Pinpoint the cell where the given text exists, returning its (x, y) midpoint coordinate. 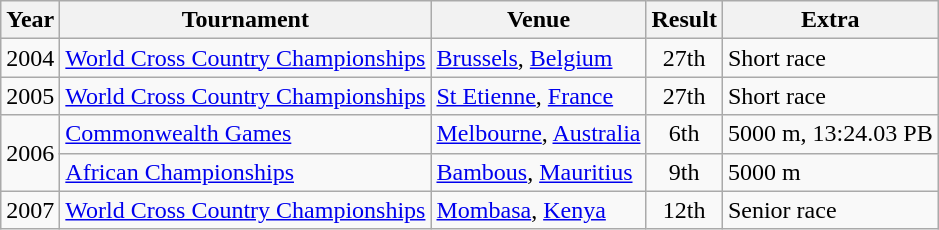
Extra (830, 20)
2004 (30, 58)
Senior race (830, 210)
9th (684, 172)
Brussels, Belgium (538, 58)
Venue (538, 20)
St Etienne, France (538, 96)
Tournament (246, 20)
5000 m, 13:24.03 PB (830, 134)
Year (30, 20)
Commonwealth Games (246, 134)
Mombasa, Kenya (538, 210)
5000 m (830, 172)
African Championships (246, 172)
2005 (30, 96)
6th (684, 134)
Melbourne, Australia (538, 134)
Bambous, Mauritius (538, 172)
2007 (30, 210)
12th (684, 210)
Result (684, 20)
2006 (30, 153)
